Output the [X, Y] coordinate of the center of the cell containing the given text.  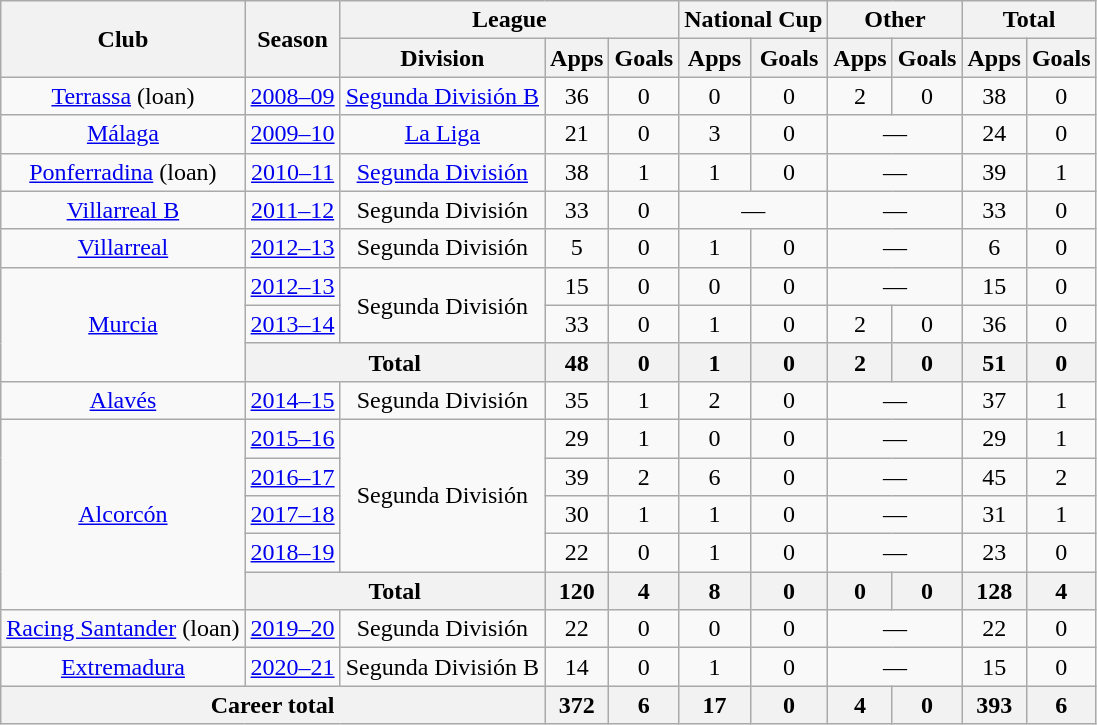
2019–20 [292, 629]
La Liga [442, 134]
Racing Santander (loan) [123, 629]
3 [715, 134]
5 [577, 248]
48 [577, 362]
17 [715, 705]
2017–18 [292, 515]
Division [442, 58]
37 [994, 400]
128 [994, 591]
Villarreal B [123, 210]
21 [577, 134]
24 [994, 134]
Alcorcón [123, 514]
League [510, 20]
2020–21 [292, 667]
2011–12 [292, 210]
2013–14 [292, 324]
393 [994, 705]
Murcia [123, 324]
2009–10 [292, 134]
Career total [273, 705]
Season [292, 39]
120 [577, 591]
Extremadura [123, 667]
National Cup [754, 20]
Alavés [123, 400]
45 [994, 477]
2010–11 [292, 172]
2016–17 [292, 477]
2018–19 [292, 553]
14 [577, 667]
2015–16 [292, 438]
Málaga [123, 134]
2008–09 [292, 96]
Other [895, 20]
23 [994, 553]
Ponferradina (loan) [123, 172]
51 [994, 362]
Terrassa (loan) [123, 96]
Club [123, 39]
Villarreal [123, 248]
2014–15 [292, 400]
35 [577, 400]
31 [994, 515]
372 [577, 705]
30 [577, 515]
8 [715, 591]
